Return the (x, y) coordinate for the center point of the cell that contains the specified text.  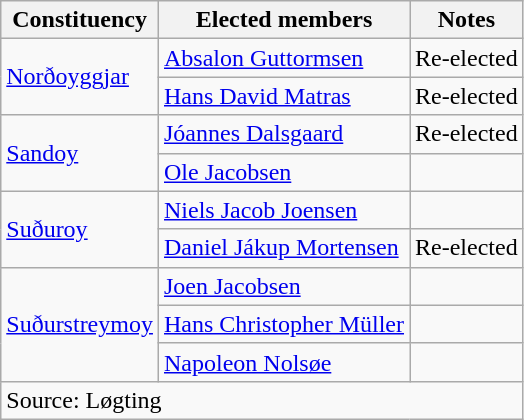
Joen Jacobsen (284, 286)
Source: Løgting (262, 400)
Jóannes Dalsgaard (284, 134)
Daniel Jákup Mortensen (284, 248)
Constituency (80, 20)
Notes (467, 20)
Absalon Guttormsen (284, 58)
Elected members (284, 20)
Suðurstreymoy (80, 324)
Sandoy (80, 153)
Niels Jacob Joensen (284, 210)
Napoleon Nolsøe (284, 362)
Hans Christopher Müller (284, 324)
Norðoyggjar (80, 77)
Ole Jacobsen (284, 172)
Hans David Matras (284, 96)
Suðuroy (80, 229)
